Capture the cell that displays the provided text and extract its (X, Y) central coordinate. 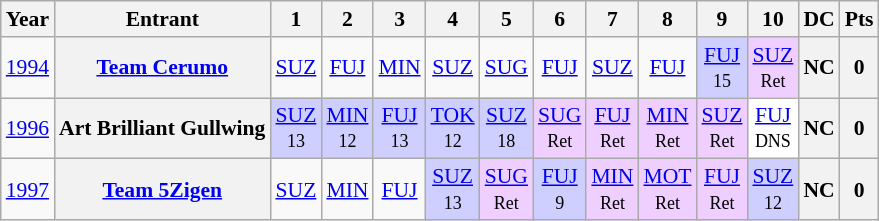
6 (560, 19)
9 (722, 19)
Team 5Zigen (162, 190)
Art Brilliant Gullwing (162, 128)
TOK12 (453, 128)
10 (772, 19)
Entrant (162, 19)
Team Cerumo (162, 68)
FUJ15 (722, 68)
7 (612, 19)
MOTRet (667, 190)
3 (399, 19)
4 (453, 19)
8 (667, 19)
FUJ9 (560, 190)
FUJ13 (399, 128)
Year (28, 19)
1996 (28, 128)
SUG (506, 68)
Pts (860, 19)
SUZ18 (506, 128)
1 (296, 19)
2 (347, 19)
DC (818, 19)
1994 (28, 68)
SUZ12 (772, 190)
5 (506, 19)
FUJDNS (772, 128)
MIN12 (347, 128)
1997 (28, 190)
